Locate the cell with the specified text and output its (x, y) center coordinate. 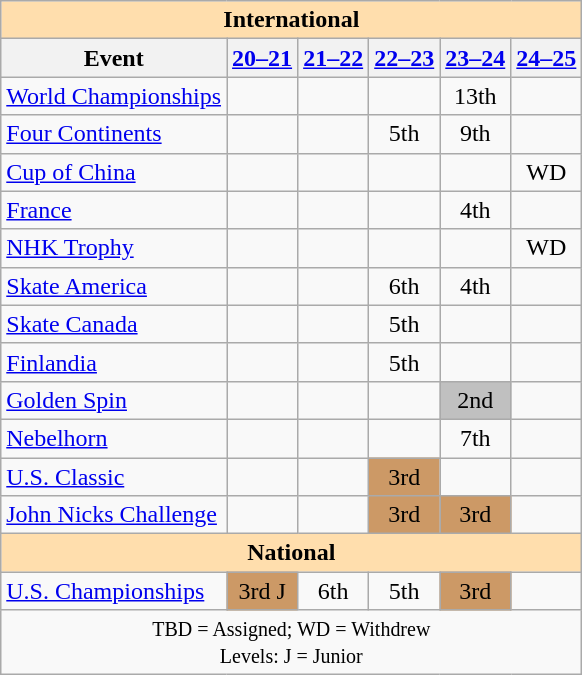
21–22 (334, 58)
24–25 (546, 58)
9th (476, 134)
23–24 (476, 58)
Four Continents (114, 134)
Skate Canada (114, 324)
U.S. Classic (114, 477)
Event (114, 58)
3rd J (262, 591)
2nd (476, 400)
Nebelhorn (114, 438)
TBD = Assigned; WD = Withdrew Levels: J = Junior (292, 642)
John Nicks Challenge (114, 515)
France (114, 210)
22–23 (404, 58)
National (292, 553)
U.S. Championships (114, 591)
Cup of China (114, 172)
Finlandia (114, 362)
Golden Spin (114, 400)
Skate America (114, 286)
International (292, 20)
World Championships (114, 96)
NHK Trophy (114, 248)
20–21 (262, 58)
7th (476, 438)
13th (476, 96)
